From the cell containing the given text, extract its center point as (X, Y) coordinate. 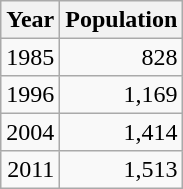
1996 (30, 94)
1985 (30, 56)
Population (122, 20)
Year (30, 20)
1,169 (122, 94)
2004 (30, 132)
1,513 (122, 170)
828 (122, 56)
1,414 (122, 132)
2011 (30, 170)
